Detect which cell encompasses the target text, then output its [x, y] center coordinate. 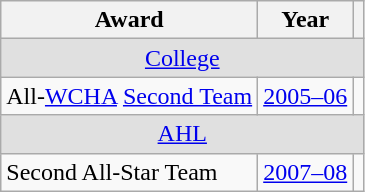
Award [130, 20]
All-WCHA Second Team [130, 96]
Year [306, 20]
AHL [182, 134]
College [182, 58]
2005–06 [306, 96]
Second All-Star Team [130, 172]
2007–08 [306, 172]
